For the text-containing cell, return its midpoint in (X, Y) coordinate format. 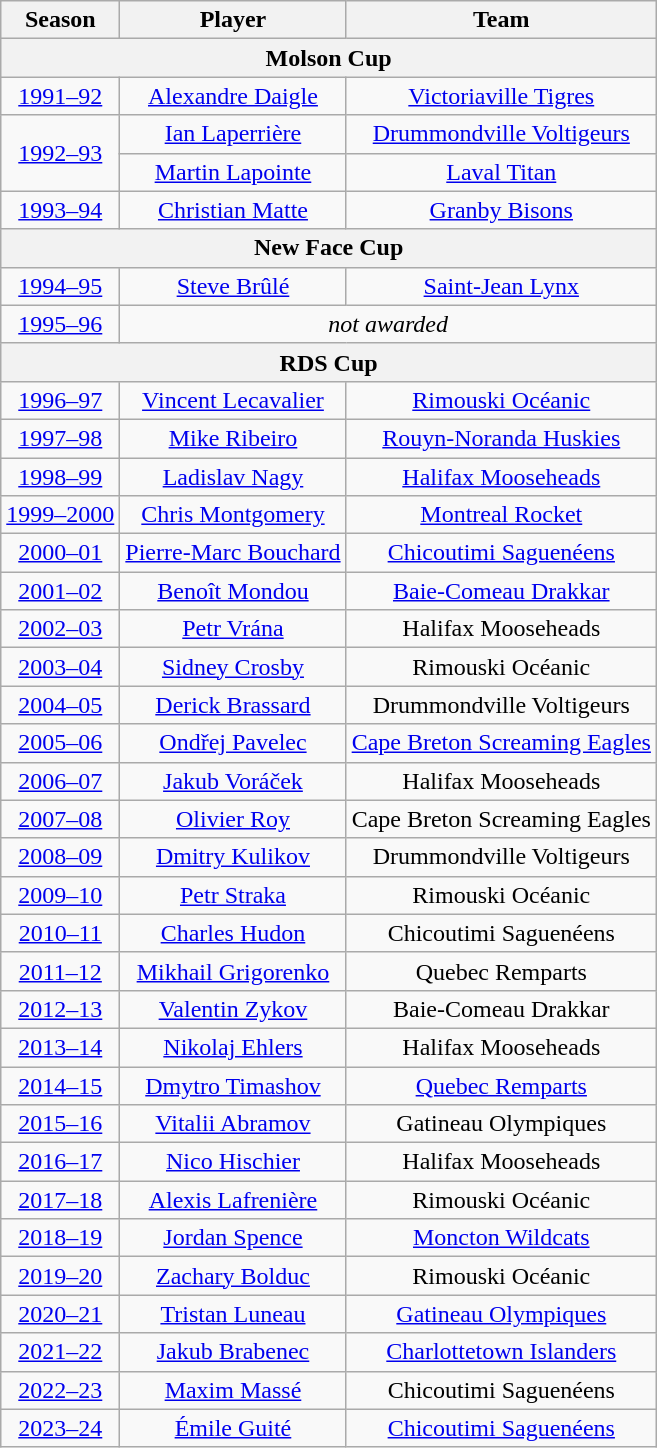
Émile Guité (233, 1428)
New Face Cup (329, 248)
Jakub Brabenec (233, 1352)
1999–2000 (60, 515)
Vincent Lecavalier (233, 400)
1997–98 (60, 438)
Saint-Jean Lynx (501, 286)
2001–02 (60, 591)
Team (501, 20)
1996–97 (60, 400)
Mike Ribeiro (233, 438)
2016–17 (60, 1162)
Montreal Rocket (501, 515)
1991–92 (60, 96)
Granby Bisons (501, 210)
Rouyn-Noranda Huskies (501, 438)
1993–94 (60, 210)
2011–12 (60, 971)
1994–95 (60, 286)
Dmitry Kulikov (233, 857)
2014–15 (60, 1085)
2018–19 (60, 1238)
RDS Cup (329, 362)
2019–20 (60, 1276)
Nikolaj Ehlers (233, 1047)
Petr Straka (233, 895)
Zachary Bolduc (233, 1276)
2005–06 (60, 743)
Tristan Luneau (233, 1314)
2015–16 (60, 1124)
Ladislav Nagy (233, 477)
Alexis Lafrenière (233, 1200)
2009–10 (60, 895)
Steve Brûlé (233, 286)
Victoriaville Tigres (501, 96)
Moncton Wildcats (501, 1238)
2013–14 (60, 1047)
not awarded (388, 324)
Vitalii Abramov (233, 1124)
1998–99 (60, 477)
2002–03 (60, 629)
2020–21 (60, 1314)
Olivier Roy (233, 819)
Chris Montgomery (233, 515)
Christian Matte (233, 210)
2010–11 (60, 933)
Laval Titan (501, 172)
Player (233, 20)
Maxim Massé (233, 1390)
2021–22 (60, 1352)
Ondřej Pavelec (233, 743)
Sidney Crosby (233, 667)
1992–93 (60, 153)
2022–23 (60, 1390)
1995–96 (60, 324)
2017–18 (60, 1200)
Derick Brassard (233, 705)
2008–09 (60, 857)
Pierre-Marc Bouchard (233, 553)
Charles Hudon (233, 933)
Valentin Zykov (233, 1009)
2007–08 (60, 819)
Nico Hischier (233, 1162)
Molson Cup (329, 58)
2000–01 (60, 553)
Benoît Mondou (233, 591)
2003–04 (60, 667)
Alexandre Daigle (233, 96)
Ian Laperrière (233, 134)
Martin Lapointe (233, 172)
Jakub Voráček (233, 781)
Petr Vrána (233, 629)
2023–24 (60, 1428)
Jordan Spence (233, 1238)
Dmytro Timashov (233, 1085)
2006–07 (60, 781)
Charlottetown Islanders (501, 1352)
Season (60, 20)
Mikhail Grigorenko (233, 971)
2012–13 (60, 1009)
2004–05 (60, 705)
